For the text-containing cell, return its midpoint in (X, Y) coordinate format. 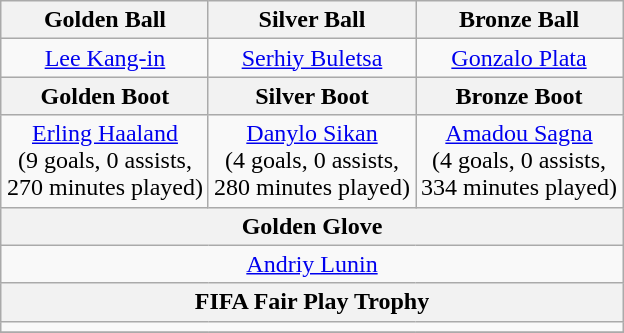
Golden Glove (312, 226)
Silver Boot (312, 96)
Serhiy Buletsa (312, 58)
Amadou Sagna(4 goals, 0 assists,334 minutes played) (520, 161)
Andriy Lunin (312, 264)
Silver Ball (312, 20)
Bronze Ball (520, 20)
Lee Kang-in (104, 58)
Erling Haaland(9 goals, 0 assists,270 minutes played) (104, 161)
FIFA Fair Play Trophy (312, 302)
Golden Ball (104, 20)
Gonzalo Plata (520, 58)
Golden Boot (104, 96)
Bronze Boot (520, 96)
Danylo Sikan(4 goals, 0 assists,280 minutes played) (312, 161)
